Detect which cell encompasses the target text, then output its (x, y) center coordinate. 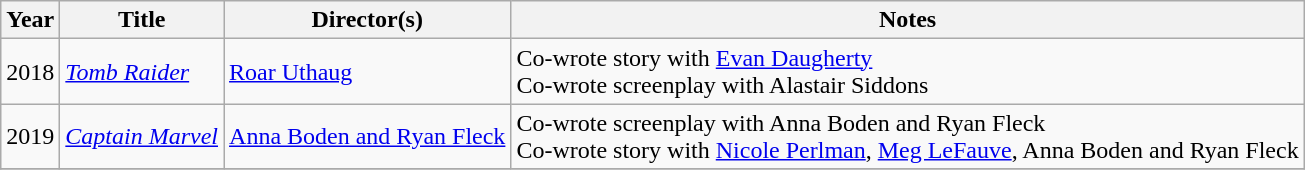
Captain Marvel (142, 136)
Title (142, 20)
Co-wrote story with Evan DaughertyCo-wrote screenplay with Alastair Siddons (908, 72)
Roar Uthaug (368, 72)
Tomb Raider (142, 72)
2018 (30, 72)
Year (30, 20)
Co-wrote screenplay with Anna Boden and Ryan FleckCo-wrote story with Nicole Perlman, Meg LeFauve, Anna Boden and Ryan Fleck (908, 136)
2019 (30, 136)
Director(s) (368, 20)
Notes (908, 20)
Anna Boden and Ryan Fleck (368, 136)
